Output the (X, Y) coordinate of the center of the cell containing the given text.  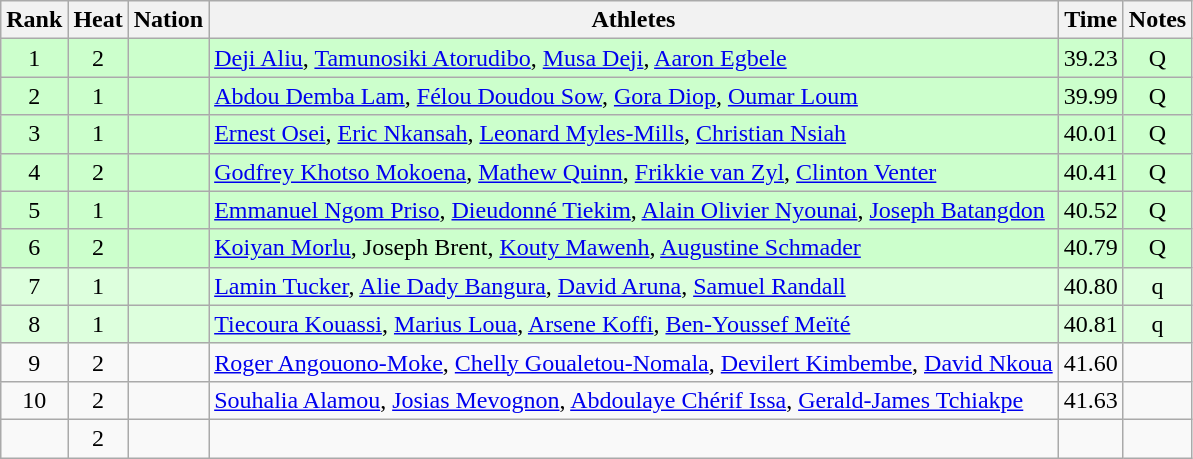
Lamin Tucker, Alie Dady Bangura, David Aruna, Samuel Randall (634, 286)
7 (34, 286)
Heat (98, 20)
40.81 (1090, 324)
Koiyan Morlu, Joseph Brent, Kouty Mawenh, Augustine Schmader (634, 248)
4 (34, 172)
Time (1090, 20)
Deji Aliu, Tamunosiki Atorudibo, Musa Deji, Aaron Egbele (634, 58)
Rank (34, 20)
39.23 (1090, 58)
10 (34, 400)
Roger Angouono-Moke, Chelly Goualetou-Nomala, Devilert Kimbembe, David Nkoua (634, 362)
Ernest Osei, Eric Nkansah, Leonard Myles-Mills, Christian Nsiah (634, 134)
Athletes (634, 20)
Godfrey Khotso Mokoena, Mathew Quinn, Frikkie van Zyl, Clinton Venter (634, 172)
Nation (168, 20)
Abdou Demba Lam, Félou Doudou Sow, Gora Diop, Oumar Loum (634, 96)
8 (34, 324)
Souhalia Alamou, Josias Mevognon, Abdoulaye Chérif Issa, Gerald-James Tchiakpe (634, 400)
6 (34, 248)
41.63 (1090, 400)
5 (34, 210)
39.99 (1090, 96)
40.01 (1090, 134)
Tiecoura Kouassi, Marius Loua, Arsene Koffi, Ben-Youssef Meïté (634, 324)
40.80 (1090, 286)
40.52 (1090, 210)
Notes (1157, 20)
40.79 (1090, 248)
3 (34, 134)
41.60 (1090, 362)
40.41 (1090, 172)
Emmanuel Ngom Priso, Dieudonné Tiekim, Alain Olivier Nyounai, Joseph Batangdon (634, 210)
9 (34, 362)
